Pinpoint the cell where the given text exists, returning its (x, y) midpoint coordinate. 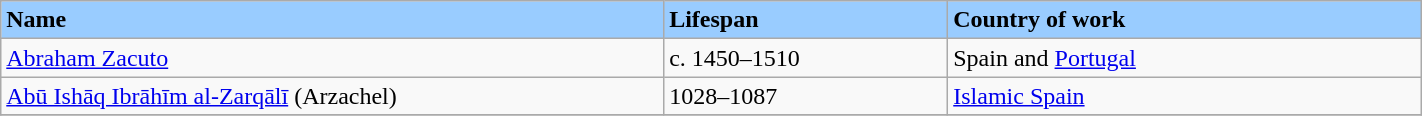
c. 1450–1510 (806, 58)
1028–1087 (806, 96)
Abraham Zacuto (332, 58)
Lifespan (806, 20)
Islamic Spain (1185, 96)
Name (332, 20)
Country of work (1185, 20)
Spain and Portugal (1185, 58)
Abū Ishāq Ibrāhīm al-Zarqālī (Arzachel) (332, 96)
